Capture the cell that displays the provided text and extract its [X, Y] central coordinate. 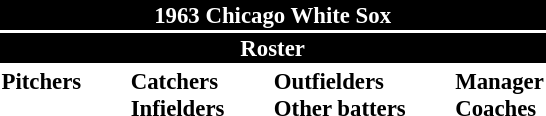
Roster [272, 48]
1963 Chicago White Sox [272, 15]
